Detect which cell encompasses the target text, then output its [x, y] center coordinate. 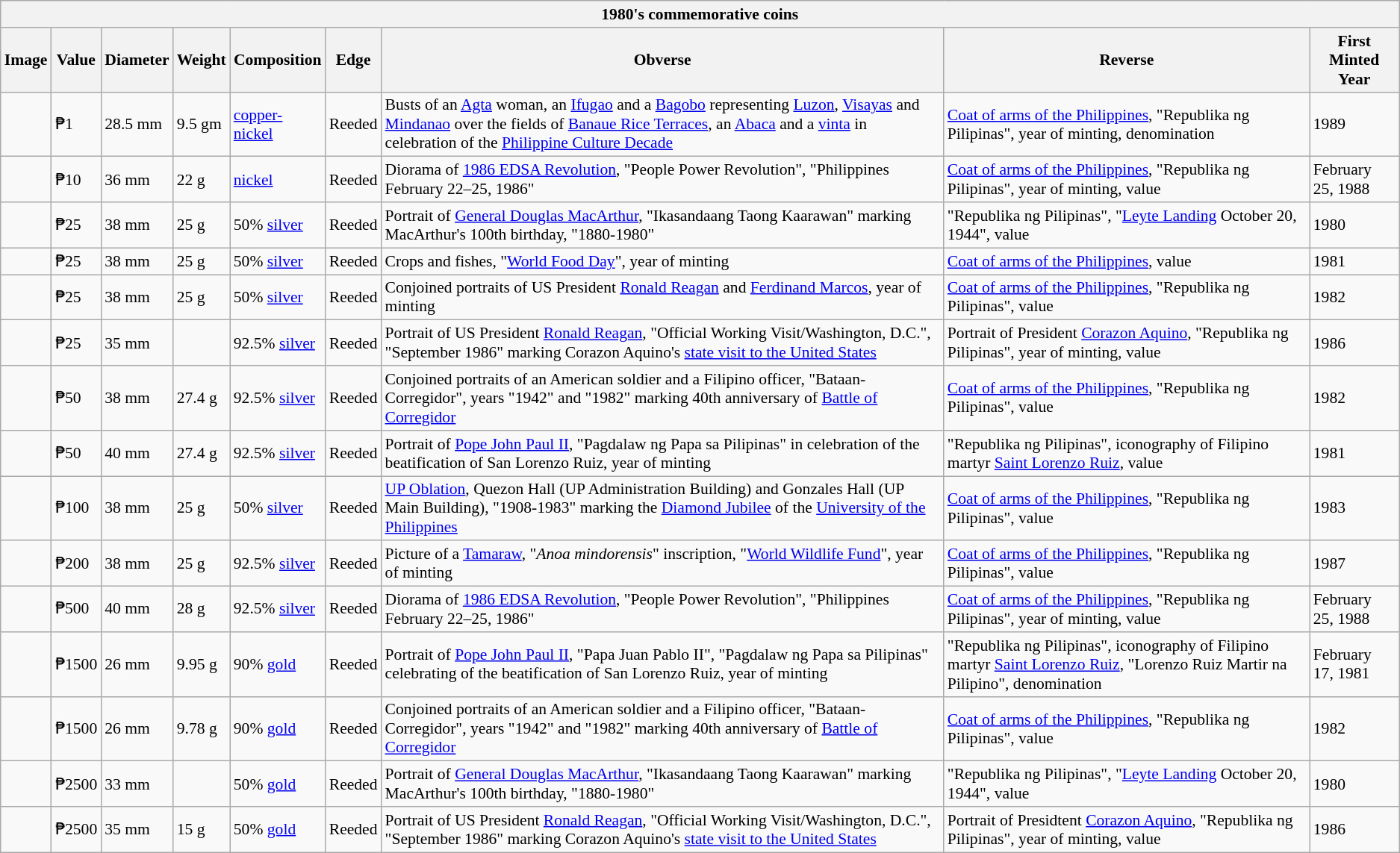
February 17, 1981 [1354, 664]
Edge [354, 60]
1989 [1354, 124]
Portrait of President Corazon Aquino, "Republika ng Pilipinas", year of minting, value [1127, 343]
Crops and fishes, "World Food Day", year of minting [663, 261]
22 g [202, 179]
1980's commemorative coins [700, 14]
9.5 gm [202, 124]
Reverse [1127, 60]
Portrait of Pope John Paul II, "Pagdalaw ng Papa sa Pilipinas" in celebration of the beatification of San Lorenzo Ruiz, year of minting [663, 454]
Composition [278, 60]
₱1 [76, 124]
1987 [1354, 564]
Image [26, 60]
Coat of arms of the Philippines, "Republika ng Pilipinas", year of minting, denomination [1127, 124]
₱100 [76, 509]
33 mm [137, 784]
9.95 g [202, 664]
₱10 [76, 179]
First Minted Year [1354, 60]
Picture of a Tamaraw, "Anoa mindorensis" inscription, "World Wildlife Fund", year of minting [663, 564]
9.78 g [202, 728]
₱200 [76, 564]
Conjoined portraits of US President Ronald Reagan and Ferdinand Marcos, year of minting [663, 297]
Diameter [137, 60]
"Republika ng Pilipinas", iconography of Filipino martyr Saint Lorenzo Ruiz, "Lorenzo Ruiz Martir na Pilipino", denomination [1127, 664]
15 g [202, 830]
Portrait of Presidtent Corazon Aquino, "Republika ng Pilipinas", year of minting, value [1127, 830]
28 g [202, 609]
1983 [1354, 509]
"Republika ng Pilipinas", iconography of Filipino martyr Saint Lorenzo Ruiz, value [1127, 454]
copper-nickel [278, 124]
Obverse [663, 60]
Value [76, 60]
Weight [202, 60]
28.5 mm [137, 124]
nickel [278, 179]
36 mm [137, 179]
₱500 [76, 609]
Coat of arms of the Philippines, value [1127, 261]
